From the cell containing the given text, extract its center point as (X, Y) coordinate. 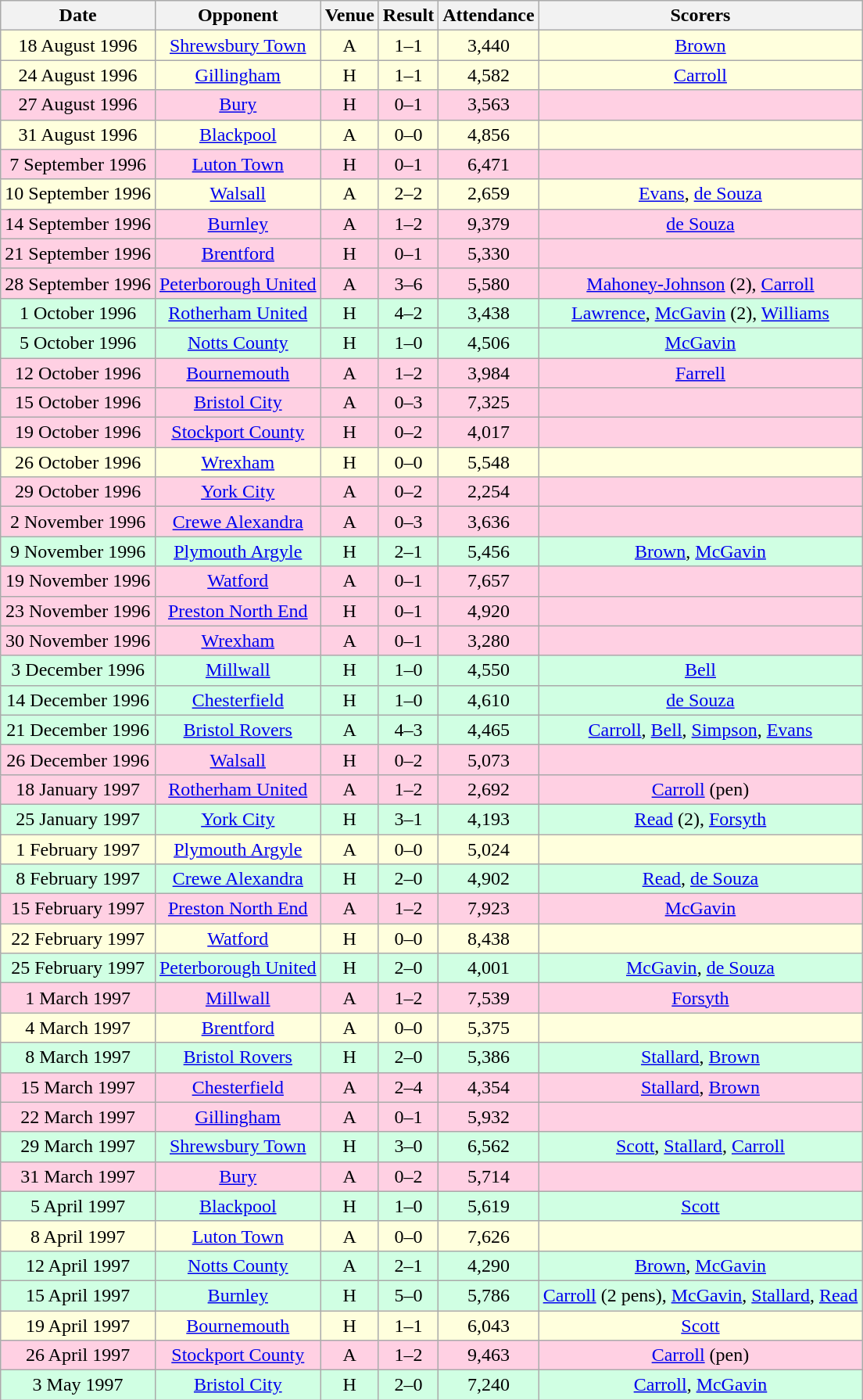
29 March 1997 (78, 1147)
Carroll (700, 75)
7,240 (489, 1385)
Date (78, 16)
25 January 1997 (78, 819)
2 November 1996 (78, 522)
3–1 (408, 819)
Forsyth (700, 998)
Carroll, Bell, Simpson, Evans (700, 730)
3–6 (408, 283)
26 April 1997 (78, 1355)
12 October 1996 (78, 373)
8,438 (489, 939)
5 April 1997 (78, 1206)
5,714 (489, 1176)
Mahoney-Johnson (2), Carroll (700, 283)
1 February 1997 (78, 849)
Opponent (238, 16)
Attendance (489, 16)
5–0 (408, 1295)
8 April 1997 (78, 1236)
14 September 1996 (78, 224)
4,550 (489, 670)
7,325 (489, 403)
15 April 1997 (78, 1295)
4,354 (489, 1087)
18 August 1996 (78, 45)
4,290 (489, 1265)
4 March 1997 (78, 1028)
Farrell (700, 373)
4,582 (489, 75)
10 September 1996 (78, 194)
19 April 1997 (78, 1326)
23 November 1996 (78, 611)
12 April 1997 (78, 1265)
Read (2), Forsyth (700, 819)
McGavin, de Souza (700, 968)
3,280 (489, 641)
5,024 (489, 849)
9,379 (489, 224)
7,626 (489, 1236)
30 November 1996 (78, 641)
4,902 (489, 879)
Carroll (2 pens), McGavin, Stallard, Read (700, 1295)
4,017 (489, 433)
5,932 (489, 1117)
3 December 1996 (78, 670)
3,636 (489, 522)
5,456 (489, 551)
2,254 (489, 492)
7,923 (489, 909)
14 December 1996 (78, 700)
22 March 1997 (78, 1117)
Result (408, 16)
5,330 (489, 253)
7 September 1996 (78, 164)
3–0 (408, 1147)
31 March 1997 (78, 1176)
Brown (700, 45)
1 March 1997 (78, 998)
22 February 1997 (78, 939)
6,471 (489, 164)
Venue (349, 16)
4–2 (408, 313)
1 October 1996 (78, 313)
4,506 (489, 343)
5 October 1996 (78, 343)
5,073 (489, 759)
6,562 (489, 1147)
15 October 1996 (78, 403)
21 September 1996 (78, 253)
8 March 1997 (78, 1057)
4,920 (489, 611)
4–3 (408, 730)
3,438 (489, 313)
2,659 (489, 194)
3 May 1997 (78, 1385)
4,001 (489, 968)
Lawrence, McGavin (2), Williams (700, 313)
Evans, de Souza (700, 194)
7,657 (489, 581)
7,539 (489, 998)
28 September 1996 (78, 283)
5,786 (489, 1295)
6,043 (489, 1326)
5,375 (489, 1028)
3,984 (489, 373)
3,563 (489, 105)
4,610 (489, 700)
2,692 (489, 789)
Bell (700, 670)
9 November 1996 (78, 551)
15 March 1997 (78, 1087)
5,580 (489, 283)
2–2 (408, 194)
25 February 1997 (78, 968)
31 August 1996 (78, 135)
26 December 1996 (78, 759)
9,463 (489, 1355)
5,548 (489, 462)
15 February 1997 (78, 909)
18 January 1997 (78, 789)
Read, de Souza (700, 879)
3,440 (489, 45)
4,193 (489, 819)
5,619 (489, 1206)
21 December 1996 (78, 730)
4,465 (489, 730)
19 October 1996 (78, 433)
8 February 1997 (78, 879)
Carroll, McGavin (700, 1385)
5,386 (489, 1057)
Scott, Stallard, Carroll (700, 1147)
26 October 1996 (78, 462)
4,856 (489, 135)
Scorers (700, 16)
24 August 1996 (78, 75)
2–4 (408, 1087)
27 August 1996 (78, 105)
19 November 1996 (78, 581)
29 October 1996 (78, 492)
